Pinpoint the cell where the given text exists, returning its [x, y] midpoint coordinate. 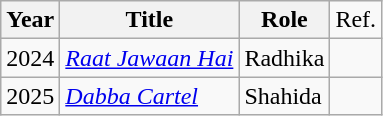
2024 [30, 58]
Dabba Cartel [150, 96]
2025 [30, 96]
Shahida [284, 96]
Year [30, 20]
Ref. [356, 20]
Raat Jawaan Hai [150, 58]
Title [150, 20]
Radhika [284, 58]
Role [284, 20]
